From the cell containing the given text, extract its center point as [x, y] coordinate. 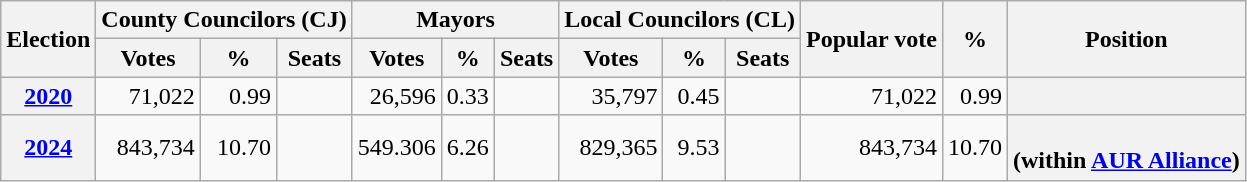
549.306 [396, 148]
6.26 [468, 148]
35,797 [611, 96]
Position [1127, 39]
2024 [48, 148]
2020 [48, 96]
Popular vote [871, 39]
0.45 [694, 96]
26,596 [396, 96]
Local Councilors (CL) [680, 20]
County Councilors (CJ) [224, 20]
0.33 [468, 96]
(within AUR Alliance) [1127, 148]
Mayors [456, 20]
Election [48, 39]
829,365 [611, 148]
9.53 [694, 148]
